Provide the (X, Y) coordinate of the cell's center where the given text is located.  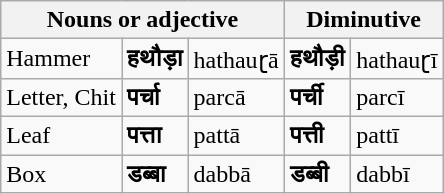
डब्बा (156, 173)
hathauɽī (397, 59)
पत्ती (318, 135)
pattā (236, 135)
पर्चा (156, 97)
पर्ची (318, 97)
pattī (397, 135)
dabbī (397, 173)
hathauɽā (236, 59)
हथौड़ी (318, 59)
Leaf (62, 135)
हथौड़ा (156, 59)
Letter, Chit (62, 97)
Box (62, 173)
dabbā (236, 173)
Hammer (62, 59)
डब्बी (318, 173)
Diminutive (364, 20)
Nouns or adjective (143, 20)
पत्ता (156, 135)
parcī (397, 97)
parcā (236, 97)
